Output the (X, Y) coordinate of the center of the cell containing the given text.  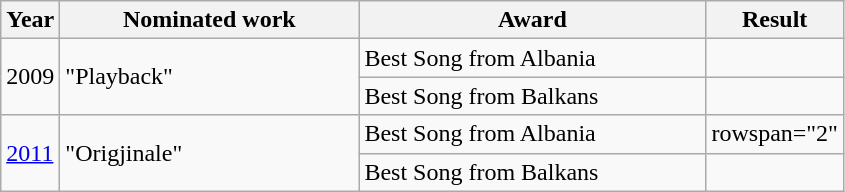
Nominated work (210, 20)
2009 (30, 77)
2011 (30, 153)
Award (532, 20)
rowspan="2" (775, 134)
Year (30, 20)
Result (775, 20)
"Playback" (210, 77)
"Origjinale" (210, 153)
